Identify which cell holds the provided text, then report its [X, Y] central coordinate. 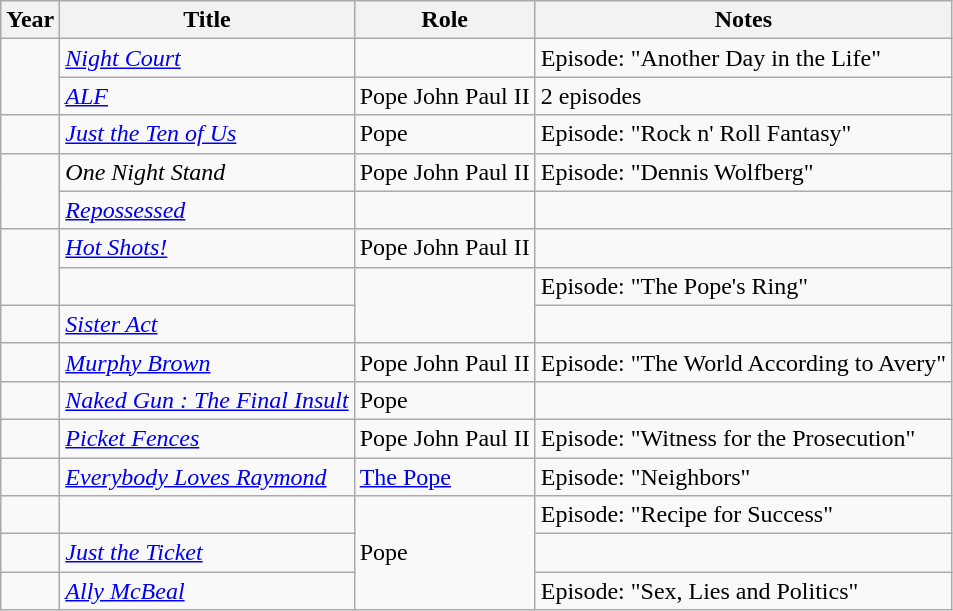
Murphy Brown [207, 362]
Episode: "Sex, Lies and Politics" [743, 591]
2 episodes [743, 96]
Role [444, 20]
Episode: "The World According to Avery" [743, 362]
The Pope [444, 477]
One Night Stand [207, 172]
Repossessed [207, 210]
Night Court [207, 58]
Episode: "Rock n' Roll Fantasy" [743, 134]
Ally McBeal [207, 591]
Title [207, 20]
Episode: "Neighbors" [743, 477]
Everybody Loves Raymond [207, 477]
Just the Ticket [207, 553]
Episode: "The Pope's Ring" [743, 286]
Just the Ten of Us [207, 134]
Year [30, 20]
Episode: "Recipe for Success" [743, 515]
ALF [207, 96]
Sister Act [207, 324]
Notes [743, 20]
Hot Shots! [207, 248]
Episode: "Dennis Wolfberg" [743, 172]
Naked Gun : The Final Insult [207, 400]
Episode: "Witness for the Prosecution" [743, 438]
Picket Fences [207, 438]
Episode: "Another Day in the Life" [743, 58]
